From the cell containing the given text, extract its center point as (x, y) coordinate. 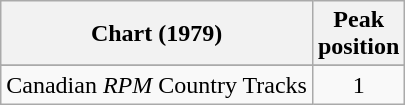
Peakposition (358, 34)
Canadian RPM Country Tracks (157, 85)
1 (358, 85)
Chart (1979) (157, 34)
